For the text-containing cell, return its midpoint in [x, y] coordinate format. 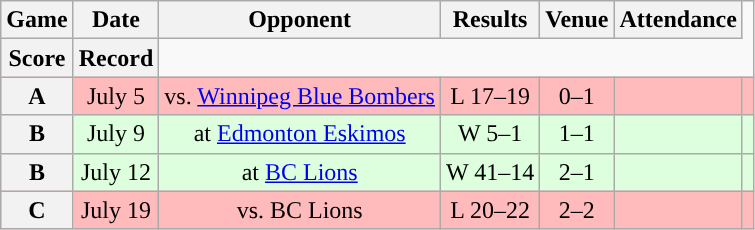
C [37, 210]
Attendance [678, 20]
2–1 [577, 172]
W 41–14 [490, 172]
Results [490, 20]
W 5–1 [490, 134]
vs. BC Lions [300, 210]
Venue [577, 20]
A [37, 96]
Score [37, 58]
July 19 [116, 210]
L 20–22 [490, 210]
at BC Lions [300, 172]
at Edmonton Eskimos [300, 134]
1–1 [577, 134]
Record [116, 58]
Date [116, 20]
Game [37, 20]
Opponent [300, 20]
July 12 [116, 172]
July 9 [116, 134]
L 17–19 [490, 96]
vs. Winnipeg Blue Bombers [300, 96]
0–1 [577, 96]
July 5 [116, 96]
2–2 [577, 210]
